Return (X, Y) of the center of cell containing provided text 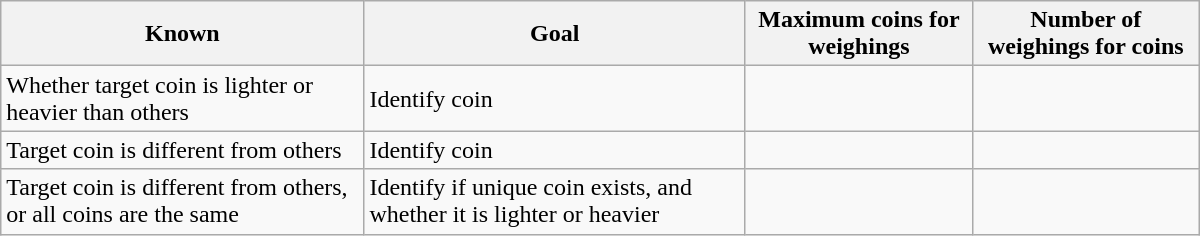
Goal (555, 34)
Number of weighings for coins (1086, 34)
Maximum coins for weighings (858, 34)
Target coin is different from others, or all coins are the same (182, 202)
Target coin is different from others (182, 150)
Whether target coin is lighter or heavier than others (182, 98)
Known (182, 34)
Identify if unique coin exists, and whether it is lighter or heavier (555, 202)
